Provide the [x, y] coordinate of the cell's center where the given text is located.  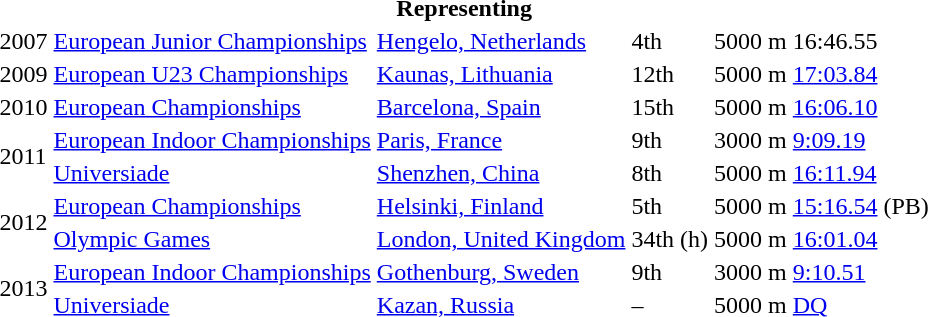
European Junior Championships [212, 41]
Universiade [212, 173]
8th [670, 173]
34th (h) [670, 239]
15th [670, 107]
Hengelo, Netherlands [501, 41]
Olympic Games [212, 239]
4th [670, 41]
London, United Kingdom [501, 239]
Helsinki, Finland [501, 206]
Barcelona, Spain [501, 107]
Kaunas, Lithuania [501, 74]
5th [670, 206]
12th [670, 74]
Shenzhen, China [501, 173]
Gothenburg, Sweden [501, 272]
Paris, France [501, 140]
European U23 Championships [212, 74]
